Extract the (x, y) coordinate from the center of the cell holding the provided text.  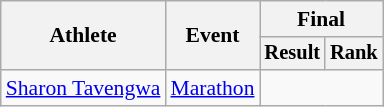
Sharon Tavengwa (84, 88)
Result (293, 54)
Rank (354, 54)
Marathon (212, 88)
Final (322, 19)
Athlete (84, 36)
Event (212, 36)
